Output the [X, Y] coordinate of the center of the cell containing the given text.  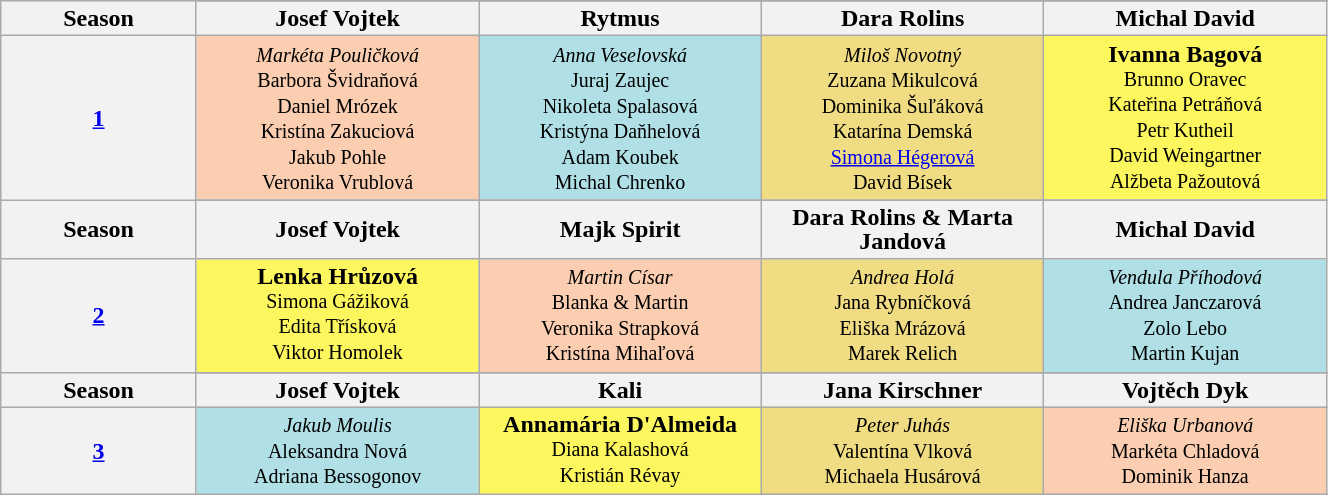
Eliška UrbanováMarkéta ChladováDominik Hanza [1186, 451]
Dara Rolins [902, 18]
Ivanna BagováBrunno OravecKateřina PetráňováPetr KutheilDavid WeingartnerAlžbeta Pažoutová [1186, 118]
Majk Spirit [620, 230]
2 [99, 316]
Martin CísarBlanka & MartinVeronika StrapkováKristína Mihaľová [620, 316]
3 [99, 451]
Peter JuhásValentína VlkováMichaela Husárová [902, 451]
Vojtěch Dyk [1186, 390]
Kali [620, 390]
Andrea HoláJana RybníčkováEliška MrázováMarek Relich [902, 316]
Jana Kirschner [902, 390]
Miloš NovotnýZuzana MikulcováDominika ŠuľákováKatarína DemskáSimona HégerováDavid Bísek [902, 118]
1 [99, 118]
Annamária D'AlmeidaDiana KalashováKristián Révay [620, 451]
Dara Rolins & Marta Jandová [902, 230]
Rytmus [620, 18]
Markéta PouličkováBarbora ŠvidraňováDaniel MrózekKristína ZakuciováJakub PohleVeronika Vrublová [338, 118]
Jakub MoulisAleksandra NováAdriana Bessogonov [338, 451]
Anna VeselovskáJuraj ZaujecNikoleta SpalasováKristýna DaňhelováAdam KoubekMichal Chrenko [620, 118]
Vendula PříhodováAndrea JanczarováZolo LeboMartin Kujan [1186, 316]
Lenka HrůzováSimona GážikováEdita TřískováViktor Homolek [338, 316]
